Return (x, y) of the center of cell containing provided text 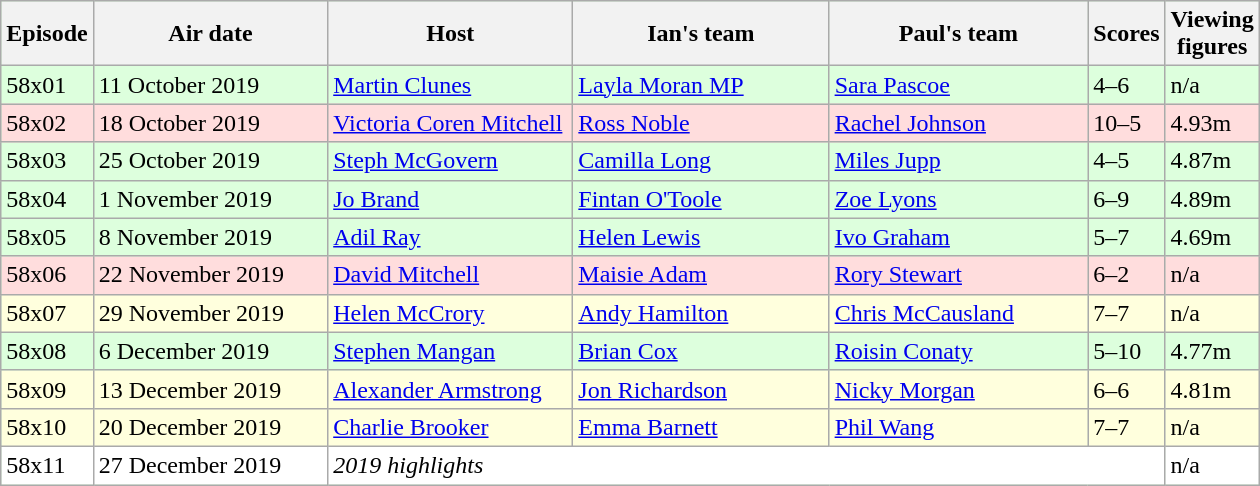
4–6 (1126, 85)
Viewing figures (1212, 34)
4.87m (1212, 161)
Helen McCrory (450, 313)
6–6 (1126, 389)
Scores (1126, 34)
29 November 2019 (210, 313)
Paul's team (958, 34)
Camilla Long (701, 161)
58x05 (47, 237)
Ross Noble (701, 123)
4.93m (1212, 123)
58x04 (47, 199)
8 November 2019 (210, 237)
Martin Clunes (450, 85)
22 November 2019 (210, 275)
Nicky Morgan (958, 389)
Phil Wang (958, 427)
Host (450, 34)
Ivo Graham (958, 237)
Andy Hamilton (701, 313)
58x01 (47, 85)
David Mitchell (450, 275)
Charlie Brooker (450, 427)
13 December 2019 (210, 389)
Ian's team (701, 34)
Zoe Lyons (958, 199)
Jon Richardson (701, 389)
Victoria Coren Mitchell (450, 123)
Stephen Mangan (450, 351)
Fintan O'Toole (701, 199)
5–7 (1126, 237)
5–10 (1126, 351)
Steph McGovern (450, 161)
Rachel Johnson (958, 123)
Adil Ray (450, 237)
10–5 (1126, 123)
58x03 (47, 161)
6 December 2019 (210, 351)
25 October 2019 (210, 161)
Layla Moran MP (701, 85)
20 December 2019 (210, 427)
58x02 (47, 123)
58x10 (47, 427)
58x11 (47, 465)
Helen Lewis (701, 237)
6–9 (1126, 199)
Jo Brand (450, 199)
58x08 (47, 351)
Air date (210, 34)
1 November 2019 (210, 199)
4.89m (1212, 199)
Brian Cox (701, 351)
58x09 (47, 389)
Miles Jupp (958, 161)
2019 highlights (746, 465)
58x07 (47, 313)
Chris McCausland (958, 313)
58x06 (47, 275)
4.77m (1212, 351)
6–2 (1126, 275)
Roisin Conaty (958, 351)
4–5 (1126, 161)
4.69m (1212, 237)
Rory Stewart (958, 275)
11 October 2019 (210, 85)
Episode (47, 34)
18 October 2019 (210, 123)
Alexander Armstrong (450, 389)
Maisie Adam (701, 275)
4.81m (1212, 389)
Emma Barnett (701, 427)
27 December 2019 (210, 465)
Sara Pascoe (958, 85)
